Provide the (X, Y) coordinate of the cell's center where the given text is located.  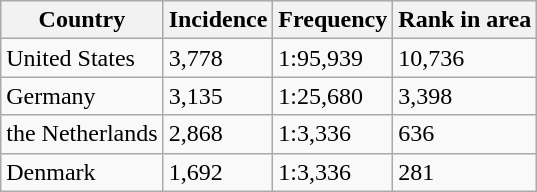
636 (465, 134)
Rank in area (465, 20)
Germany (82, 96)
United States (82, 58)
3,398 (465, 96)
1:95,939 (333, 58)
1:25,680 (333, 96)
10,736 (465, 58)
Country (82, 20)
Frequency (333, 20)
1,692 (218, 172)
the Netherlands (82, 134)
281 (465, 172)
2,868 (218, 134)
3,135 (218, 96)
Denmark (82, 172)
Incidence (218, 20)
3,778 (218, 58)
